Provide the [X, Y] coordinate of the cell's center where the given text is located.  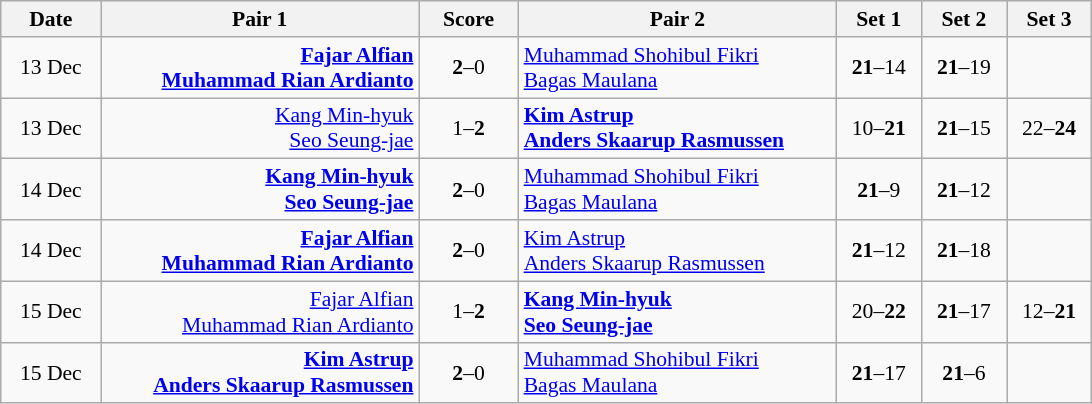
10–21 [878, 128]
Score [468, 19]
Set 3 [1048, 19]
Pair 2 [678, 19]
21–18 [964, 250]
21–9 [878, 190]
Date [51, 19]
21–15 [964, 128]
21–19 [964, 68]
22–24 [1048, 128]
Pair 1 [260, 19]
12–21 [1048, 312]
Set 2 [964, 19]
20–22 [878, 312]
21–14 [878, 68]
Set 1 [878, 19]
21–6 [964, 372]
